Provide the (x, y) coordinate of the cell's center where the given text is located.  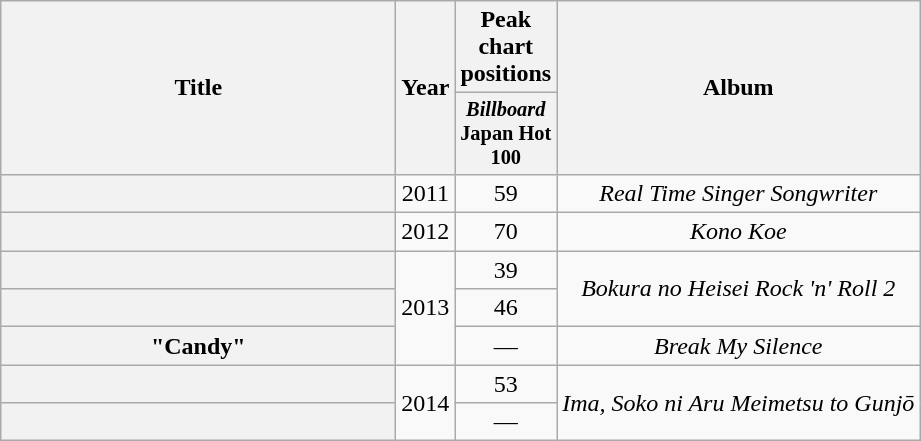
Year (426, 88)
Ima, Soko ni Aru Meimetsu to Gunjō (738, 403)
39 (506, 270)
59 (506, 193)
2013 (426, 308)
2011 (426, 193)
Break My Silence (738, 346)
Real Time Singer Songwriter (738, 193)
Title (198, 88)
2014 (426, 403)
46 (506, 308)
2012 (426, 232)
Kono Koe (738, 232)
Bokura no Heisei Rock 'n' Roll 2 (738, 289)
Billboard Japan Hot 100 (506, 134)
"Candy" (198, 346)
Album (738, 88)
70 (506, 232)
Peak chart positions (506, 47)
53 (506, 384)
